Output the [X, Y] coordinate of the center of the cell containing the given text.  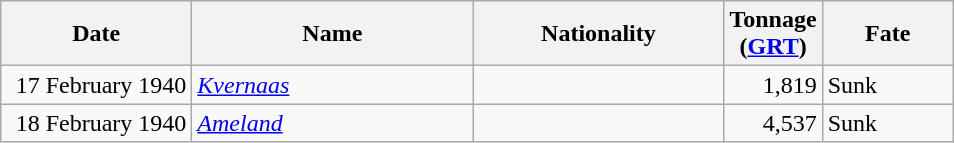
Date [96, 34]
Name [332, 34]
18 February 1940 [96, 123]
Tonnage(GRT) [773, 34]
1,819 [773, 85]
Fate [888, 34]
Ameland [332, 123]
17 February 1940 [96, 85]
Kvernaas [332, 85]
4,537 [773, 123]
Nationality [598, 34]
